Detect which cell encompasses the target text, then output its [x, y] center coordinate. 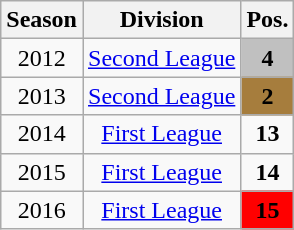
2013 [42, 96]
15 [268, 210]
Division [161, 20]
2014 [42, 134]
2016 [42, 210]
Pos. [268, 20]
14 [268, 172]
4 [268, 58]
2 [268, 96]
2015 [42, 172]
2012 [42, 58]
Season [42, 20]
13 [268, 134]
